Pinpoint the cell where the given text exists, returning its (x, y) midpoint coordinate. 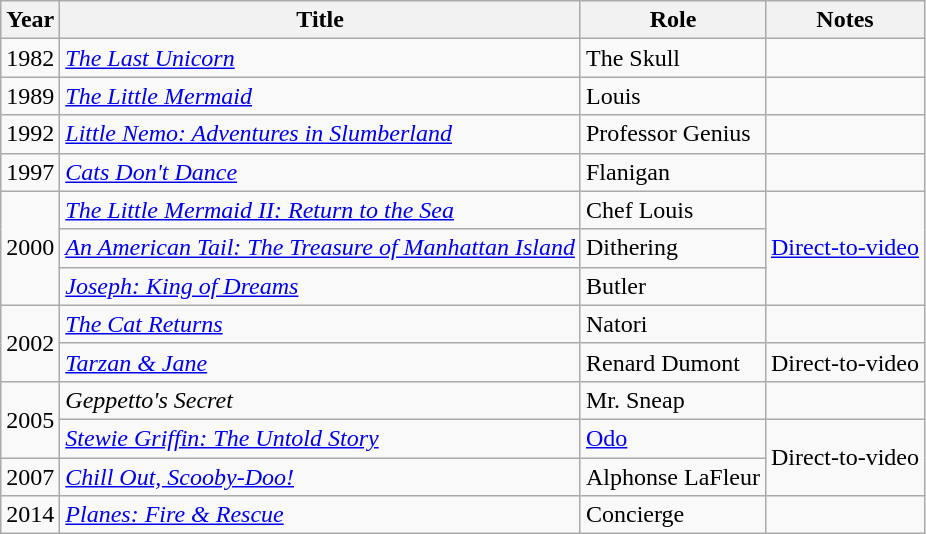
2005 (30, 419)
Chill Out, Scooby-Doo! (320, 477)
1992 (30, 134)
Geppetto's Secret (320, 400)
Concierge (672, 515)
2002 (30, 343)
2007 (30, 477)
Notes (844, 20)
Flanigan (672, 172)
Stewie Griffin: The Untold Story (320, 438)
1982 (30, 58)
The Skull (672, 58)
The Little Mermaid II: Return to the Sea (320, 210)
The Little Mermaid (320, 96)
Tarzan & Jane (320, 362)
Renard Dumont (672, 362)
Planes: Fire & Rescue (320, 515)
Alphonse LaFleur (672, 477)
Butler (672, 286)
2000 (30, 248)
Year (30, 20)
1997 (30, 172)
Role (672, 20)
Chef Louis (672, 210)
The Last Unicorn (320, 58)
Little Nemo: Adventures in Slumberland (320, 134)
Professor Genius (672, 134)
Louis (672, 96)
Joseph: King of Dreams (320, 286)
Dithering (672, 248)
Title (320, 20)
Cats Don't Dance (320, 172)
1989 (30, 96)
An American Tail: The Treasure of Manhattan Island (320, 248)
Odo (672, 438)
2014 (30, 515)
The Cat Returns (320, 324)
Natori (672, 324)
Mr. Sneap (672, 400)
